Provide the [x, y] coordinate of the cell's center where the given text is located.  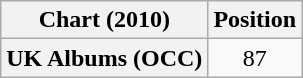
87 [255, 58]
Position [255, 20]
Chart (2010) [104, 20]
UK Albums (OCC) [104, 58]
